For the text-containing cell, return its midpoint in [x, y] coordinate format. 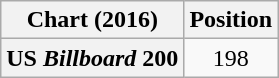
US Billboard 200 [92, 58]
Position [231, 20]
198 [231, 58]
Chart (2016) [92, 20]
